Provide the (x, y) coordinate of the cell's center where the given text is located.  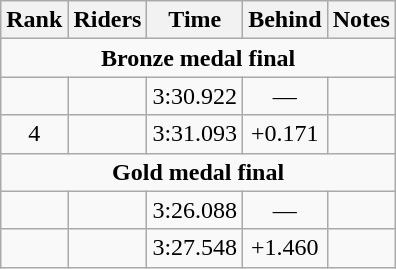
Riders (108, 20)
Behind (285, 20)
3:27.548 (195, 248)
4 (34, 134)
Time (195, 20)
3:31.093 (195, 134)
3:30.922 (195, 96)
+1.460 (285, 248)
3:26.088 (195, 210)
+0.171 (285, 134)
Notes (361, 20)
Rank (34, 20)
Gold medal final (198, 172)
Bronze medal final (198, 58)
